Find where the given text appears and provide that cell's center as [X, Y] coordinate. 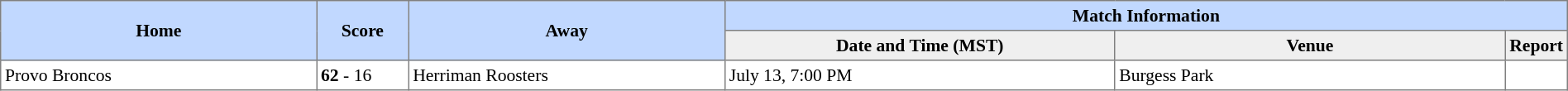
62 - 16 [362, 75]
Report [1537, 45]
Score [362, 31]
Match Information [1146, 16]
Date and Time (MST) [920, 45]
Burgess Park [1310, 75]
Away [567, 31]
Herriman Roosters [567, 75]
July 13, 7:00 PM [920, 75]
Home [159, 31]
Provo Broncos [159, 75]
Venue [1310, 45]
